Find where the given text appears and provide that cell's center as (x, y) coordinate. 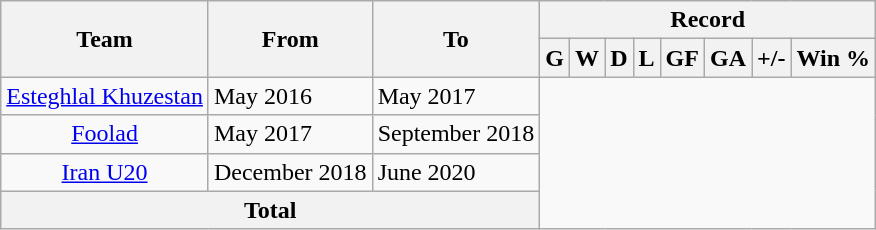
D (619, 58)
Foolad (105, 134)
December 2018 (290, 172)
GF (682, 58)
June 2020 (456, 172)
Team (105, 39)
G (555, 58)
May 2016 (290, 96)
GA (728, 58)
Win % (834, 58)
Esteghlal Khuzestan (105, 96)
W (588, 58)
Iran U20 (105, 172)
To (456, 39)
September 2018 (456, 134)
L (646, 58)
Record (708, 20)
+/- (772, 58)
From (290, 39)
Total (270, 210)
